Identify which cell holds the provided text, then report its (X, Y) central coordinate. 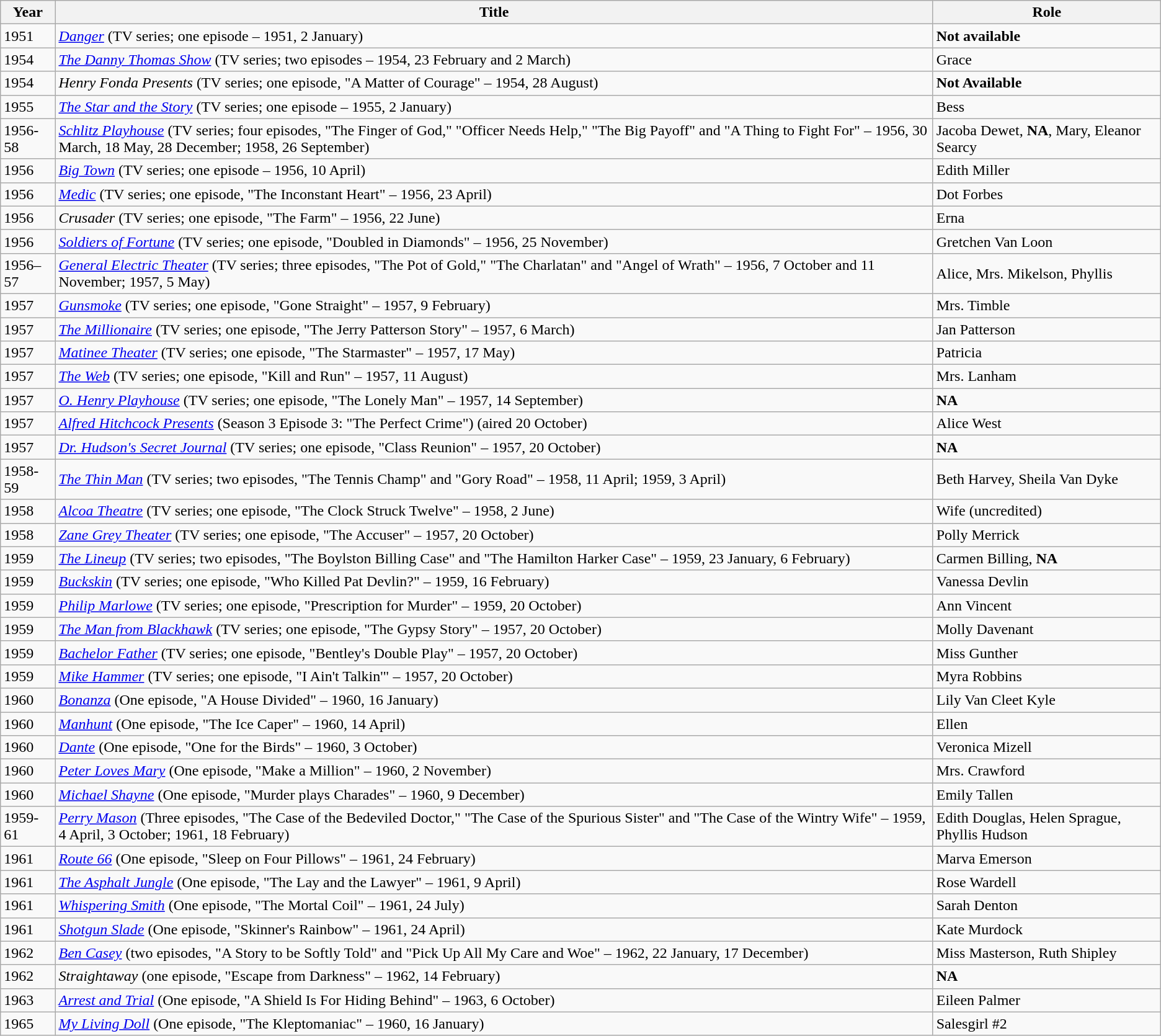
The Man from Blackhawk (TV series; one episode, "The Gypsy Story" – 1957, 20 October) (494, 629)
Whispering Smith (One episode, "The Mortal Coil" – 1961, 24 July) (494, 906)
1951 (28, 36)
Manhunt (One episode, "The Ice Caper" – 1960, 14 April) (494, 724)
Year (28, 12)
Veronica Mizell (1047, 748)
Not available (1047, 36)
The Star and the Story (TV series; one episode – 1955, 2 January) (494, 107)
Straightaway (one episode, "Escape from Darkness" – 1962, 14 February) (494, 976)
The Danny Thomas Show (TV series; two episodes – 1954, 23 February and 2 March) (494, 60)
Route 66 (One episode, "Sleep on Four Pillows" – 1961, 24 February) (494, 859)
Bonanza (One episode, "A House Divided" – 1960, 16 January) (494, 700)
Jacoba Dewet, NA, Mary, Eleanor Searcy (1047, 139)
Edith Douglas, Helen Sprague, Phyllis Hudson (1047, 826)
Philip Marlowe (TV series; one episode, "Prescription for Murder" – 1959, 20 October) (494, 605)
Mrs. Crawford (1047, 771)
Miss Masterson, Ruth Shipley (1047, 953)
O. Henry Playhouse (TV series; one episode, "The Lonely Man" – 1957, 14 September) (494, 400)
Mike Hammer (TV series; one episode, "I Ain't Talkin'" – 1957, 20 October) (494, 676)
1955 (28, 107)
Salesgirl #2 (1047, 1024)
1963 (28, 1000)
Shotgun Slade (One episode, "Skinner's Rainbow" – 1961, 24 April) (494, 929)
Miss Gunther (1047, 653)
Mrs. Timble (1047, 305)
Dante (One episode, "One for the Birds" – 1960, 3 October) (494, 748)
Bachelor Father (TV series; one episode, "Bentley's Double Play" – 1957, 20 October) (494, 653)
Matinee Theater (TV series; one episode, "The Starmaster" – 1957, 17 May) (494, 353)
Kate Murdock (1047, 929)
Arrest and Trial (One episode, "A Shield Is For Hiding Behind" – 1963, 6 October) (494, 1000)
The Web (TV series; one episode, "Kill and Run" – 1957, 11 August) (494, 377)
1958-59 (28, 479)
1956–57 (28, 273)
Big Town (TV series; one episode – 1956, 10 April) (494, 171)
1965 (28, 1024)
The Thin Man (TV series; two episodes, "The Tennis Champ" and "Gory Road" – 1958, 11 April; 1959, 3 April) (494, 479)
Ann Vincent (1047, 605)
Henry Fonda Presents (TV series; one episode, "A Matter of Courage" – 1954, 28 August) (494, 83)
Mrs. Lanham (1047, 377)
Jan Patterson (1047, 329)
Grace (1047, 60)
Ben Casey (two episodes, "A Story to be Softly Told" and "Pick Up All My Care and Woe" – 1962, 22 January, 17 December) (494, 953)
Michael Shayne (One episode, "Murder plays Charades" – 1960, 9 December) (494, 795)
Beth Harvey, Sheila Van Dyke (1047, 479)
1956-58 (28, 139)
Alcoa Theatre (TV series; one episode, "The Clock Struck Twelve" – 1958, 2 June) (494, 511)
Dot Forbes (1047, 194)
Lily Van Cleet Kyle (1047, 700)
Emily Tallen (1047, 795)
Role (1047, 12)
Patricia (1047, 353)
Edith Miller (1047, 171)
The Lineup (TV series; two episodes, "The Boylston Billing Case" and "The Hamilton Harker Case" – 1959, 23 January, 6 February) (494, 558)
Zane Grey Theater (TV series; one episode, "The Accuser" – 1957, 20 October) (494, 535)
Wife (uncredited) (1047, 511)
Vanessa Devlin (1047, 582)
Rose Wardell (1047, 882)
Peter Loves Mary (One episode, "Make a Million" – 1960, 2 November) (494, 771)
Soldiers of Fortune (TV series; one episode, "Doubled in Diamonds" – 1956, 25 November) (494, 241)
Carmen Billing, NA (1047, 558)
The Millionaire (TV series; one episode, "The Jerry Patterson Story" – 1957, 6 March) (494, 329)
Gretchen Van Loon (1047, 241)
Eileen Palmer (1047, 1000)
Title (494, 12)
Bess (1047, 107)
Sarah Denton (1047, 906)
Molly Davenant (1047, 629)
Alice West (1047, 424)
Alice, Mrs. Mikelson, Phyllis (1047, 273)
Medic (TV series; one episode, "The Inconstant Heart" – 1956, 23 April) (494, 194)
Buckskin (TV series; one episode, "Who Killed Pat Devlin?" – 1959, 16 February) (494, 582)
Alfred Hitchcock Presents (Season 3 Episode 3: "The Perfect Crime") (aired 20 October) (494, 424)
Polly Merrick (1047, 535)
Gunsmoke (TV series; one episode, "Gone Straight" – 1957, 9 February) (494, 305)
Erna (1047, 218)
Marva Emerson (1047, 859)
1959-61 (28, 826)
Not Available (1047, 83)
Danger (TV series; one episode – 1951, 2 January) (494, 36)
Dr. Hudson's Secret Journal (TV series; one episode, "Class Reunion" – 1957, 20 October) (494, 447)
My Living Doll (One episode, "The Kleptomaniac" – 1960, 16 January) (494, 1024)
Crusader (TV series; one episode, "The Farm" – 1956, 22 June) (494, 218)
The Asphalt Jungle (One episode, "The Lay and the Lawyer" – 1961, 9 April) (494, 882)
Ellen (1047, 724)
Myra Robbins (1047, 676)
